Provide the (X, Y) coordinate of the cell's center where the given text is located.  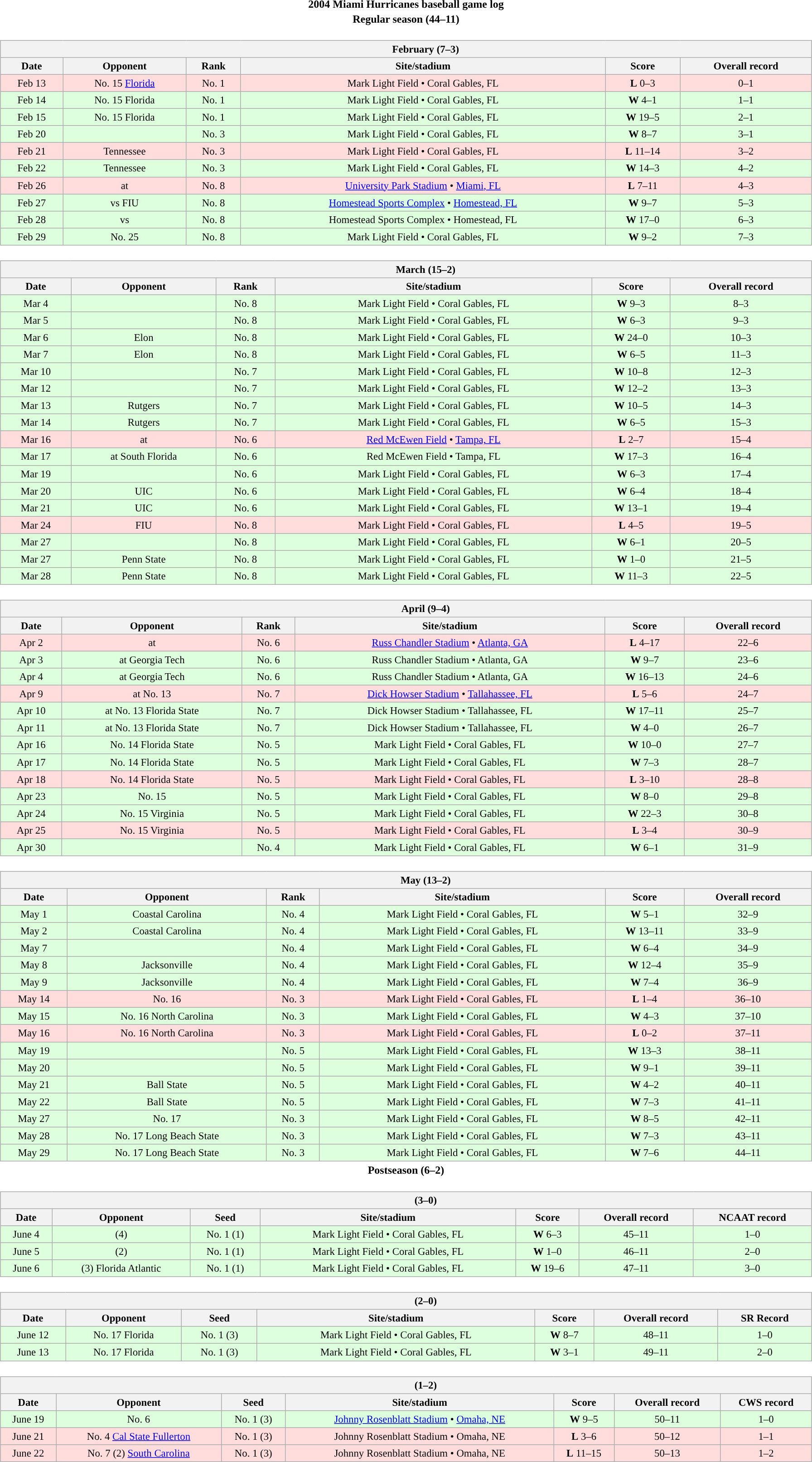
2–1 (746, 117)
48–11 (656, 1335)
1–2 (766, 1453)
(3) Florida Atlantic (121, 1268)
Mar 6 (36, 337)
W 13–11 (645, 931)
42–11 (748, 1118)
Apr 11 (31, 728)
3–0 (752, 1268)
W 8–5 (645, 1118)
37–11 (748, 1033)
Feb 26 (32, 185)
Feb 21 (32, 151)
Apr 24 (31, 813)
Mar 17 (36, 457)
21–5 (741, 559)
27–7 (748, 745)
Mar 12 (36, 389)
41–11 (748, 1102)
May 29 (34, 1153)
Mar 24 (36, 525)
NCAAT record (752, 1217)
W 24–0 (631, 337)
L 2–7 (631, 440)
Apr 2 (31, 643)
No. 4 Cal State Fullerton (139, 1436)
15–4 (741, 440)
Mar 10 (36, 371)
W 19–6 (547, 1268)
W 17–3 (631, 457)
8–3 (741, 303)
W 9–5 (584, 1419)
33–9 (748, 931)
June 22 (28, 1453)
W 14–3 (643, 168)
Apr 10 (31, 711)
W 7–6 (645, 1153)
36–9 (748, 982)
June 19 (28, 1419)
31–9 (748, 847)
W 19–5 (643, 117)
19–5 (741, 525)
Mar 16 (36, 440)
May 14 (34, 999)
No. 16 (167, 999)
W 12–2 (631, 389)
W 12–4 (645, 965)
May 8 (34, 965)
May 9 (34, 982)
22–6 (748, 643)
Feb 13 (32, 83)
W 10–5 (631, 406)
30–8 (748, 813)
May 15 (34, 1016)
24–6 (748, 677)
No. 17 (167, 1118)
L 0–3 (643, 83)
29–8 (748, 796)
43–11 (748, 1136)
W 9–1 (645, 1068)
No. 25 (125, 237)
Mar 4 (36, 303)
Feb 14 (32, 100)
L 11–14 (643, 151)
L 3–10 (644, 779)
26–7 (748, 728)
(4) (121, 1234)
May 2 (34, 931)
L 3–6 (584, 1436)
6–3 (746, 219)
Apr 17 (31, 762)
38–11 (748, 1050)
25–7 (748, 711)
Feb 20 (32, 134)
May 21 (34, 1084)
W 13–3 (645, 1050)
16–4 (741, 457)
June 13 (33, 1352)
W 16–13 (644, 677)
W 7–4 (645, 982)
50–11 (667, 1419)
W 10–0 (644, 745)
49–11 (656, 1352)
Feb 28 (32, 219)
L 4–5 (631, 525)
W 22–3 (644, 813)
0–1 (746, 83)
SR Record (765, 1318)
9–3 (741, 321)
(2–0) (406, 1301)
June 21 (28, 1436)
Mar 14 (36, 423)
No. 7 (2) South Carolina (139, 1453)
Mar 21 (36, 508)
39–11 (748, 1068)
June 5 (26, 1251)
May 27 (34, 1118)
May 22 (34, 1102)
30–9 (748, 830)
(2) (121, 1251)
February (7–3) (406, 49)
10–3 (741, 337)
7–3 (746, 237)
CWS record (766, 1402)
W 9–3 (631, 303)
at No. 13 (152, 694)
Mar 5 (36, 321)
45–11 (636, 1234)
Mar 20 (36, 491)
June 4 (26, 1234)
vs (125, 219)
4–3 (746, 185)
May 20 (34, 1068)
22–5 (741, 576)
50–13 (667, 1453)
50–12 (667, 1436)
University Park Stadium • Miami, FL (423, 185)
L 3–4 (644, 830)
Mar 19 (36, 474)
Apr 16 (31, 745)
May 16 (34, 1033)
15–3 (741, 423)
Feb 15 (32, 117)
L 1–4 (645, 999)
Feb 29 (32, 237)
W 3–1 (564, 1352)
34–9 (748, 948)
L 4–17 (644, 643)
W 17–0 (643, 219)
20–5 (741, 542)
Feb 22 (32, 168)
No. 15 (152, 796)
13–3 (741, 389)
June 6 (26, 1268)
36–10 (748, 999)
W 10–8 (631, 371)
19–4 (741, 508)
May 7 (34, 948)
44–11 (748, 1153)
at South Florida (144, 457)
May (13–2) (406, 880)
Apr 25 (31, 830)
28–7 (748, 762)
W 9–2 (643, 237)
17–4 (741, 474)
3–2 (746, 151)
Feb 27 (32, 203)
W 17–11 (644, 711)
(3–0) (406, 1200)
5–3 (746, 203)
W 4–3 (645, 1016)
March (15–2) (406, 269)
Mar 28 (36, 576)
Apr 30 (31, 847)
28–8 (748, 779)
Apr 9 (31, 694)
W 4–1 (643, 100)
12–3 (741, 371)
W 4–0 (644, 728)
W 5–1 (645, 914)
W 8–0 (644, 796)
4–2 (746, 168)
Apr 4 (31, 677)
April (9–4) (406, 609)
W 4–2 (645, 1084)
W 13–1 (631, 508)
11–3 (741, 355)
18–4 (741, 491)
Apr 18 (31, 779)
L 0–2 (645, 1033)
40–11 (748, 1084)
32–9 (748, 914)
May 28 (34, 1136)
Mar 13 (36, 406)
L 5–6 (644, 694)
May 19 (34, 1050)
(1–2) (406, 1385)
vs FIU (125, 203)
47–11 (636, 1268)
14–3 (741, 406)
Mar 7 (36, 355)
37–10 (748, 1016)
24–7 (748, 694)
FIU (144, 525)
35–9 (748, 965)
June 12 (33, 1335)
L 7–11 (643, 185)
46–11 (636, 1251)
May 1 (34, 914)
Apr 23 (31, 796)
W 11–3 (631, 576)
Apr 3 (31, 660)
L 11–15 (584, 1453)
23–6 (748, 660)
3–1 (746, 134)
